Find where the given text appears and provide that cell's center as [X, Y] coordinate. 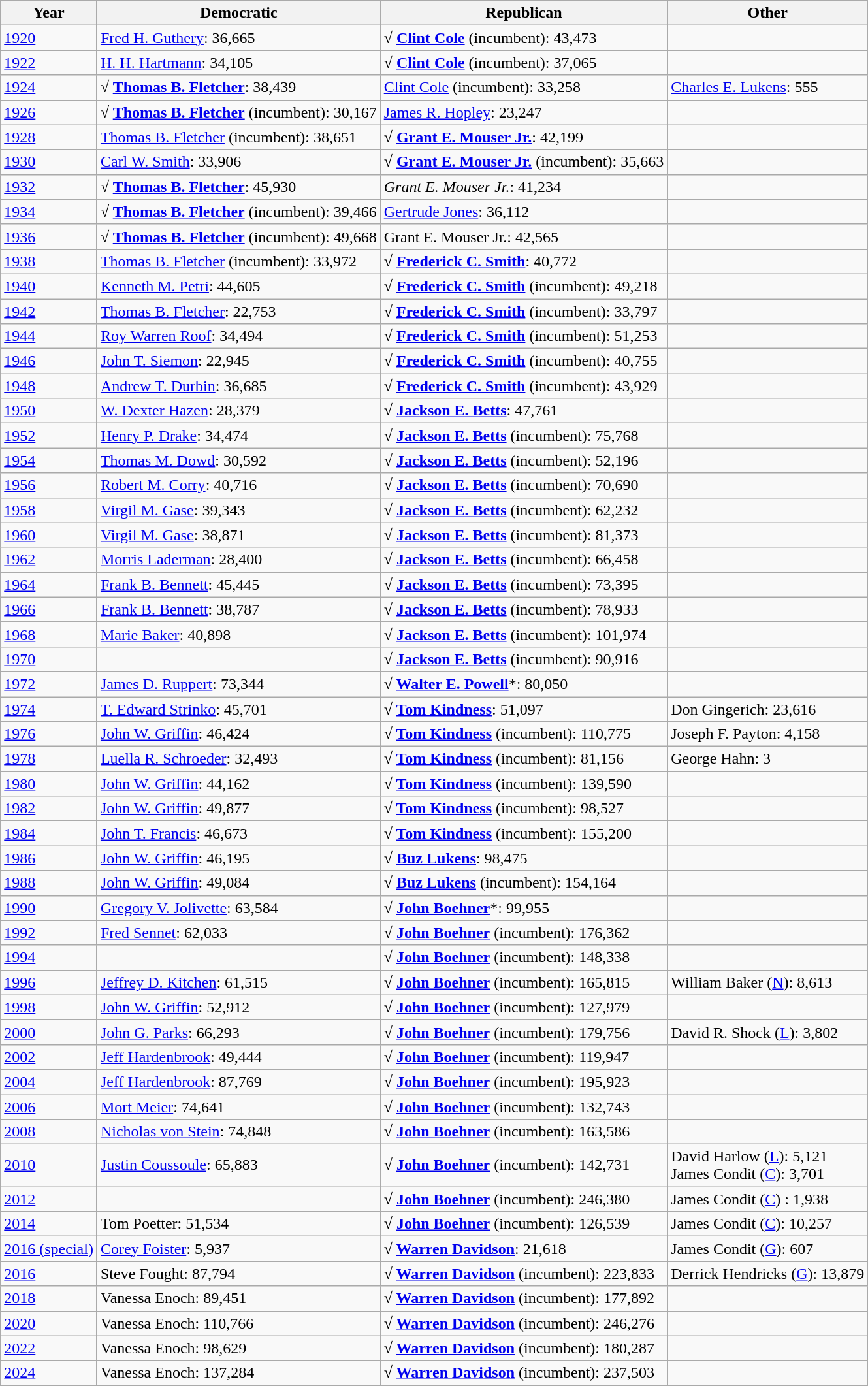
1948 [49, 386]
1976 [49, 734]
Grant E. Mouser Jr.: 42,565 [524, 236]
√ Frederick C. Smith (incumbent): 33,797 [524, 312]
√ Tom Kindness (incumbent): 110,775 [524, 734]
1942 [49, 312]
1970 [49, 659]
2020 [49, 1323]
2000 [49, 1032]
William Baker (N): 8,613 [768, 982]
√ Frederick C. Smith (incumbent): 43,929 [524, 386]
W. Dexter Hazen: 28,379 [238, 411]
Nicholas von Stein: 74,848 [238, 1132]
1928 [49, 137]
1922 [49, 63]
Roy Warren Roof: 34,494 [238, 336]
John G. Parks: 66,293 [238, 1032]
Vanessa Enoch: 110,766 [238, 1323]
1968 [49, 634]
Mort Meier: 74,641 [238, 1107]
Robert M. Corry: 40,716 [238, 485]
√ Jackson E. Betts (incumbent): 90,916 [524, 659]
John T. Francis: 46,673 [238, 833]
Fred H. Guthery: 36,665 [238, 38]
James Condit (G): 607 [768, 1249]
√ Jackson E. Betts (incumbent): 73,395 [524, 585]
√ John Boehner (incumbent): 127,979 [524, 1007]
1990 [49, 908]
√ Warren Davidson (incumbent): 223,833 [524, 1274]
√ Tom Kindness: 51,097 [524, 709]
2016 (special) [49, 1249]
√ Jackson E. Betts (incumbent): 52,196 [524, 460]
1982 [49, 809]
2002 [49, 1057]
Gertrude Jones: 36,112 [524, 212]
2004 [49, 1082]
John W. Griffin: 46,424 [238, 734]
Frank B. Bennett: 38,787 [238, 609]
John W. Griffin: 46,195 [238, 858]
Vanessa Enoch: 89,451 [238, 1298]
1994 [49, 958]
Frank B. Bennett: 45,445 [238, 585]
James Condit (C) : 1,938 [768, 1199]
√ Jackson E. Betts: 47,761 [524, 411]
John T. Siemon: 22,945 [238, 361]
George Hahn: 3 [768, 759]
1996 [49, 982]
1954 [49, 460]
2018 [49, 1298]
√ Tom Kindness (incumbent): 155,200 [524, 833]
1934 [49, 212]
√ John Boehner*: 99,955 [524, 908]
√ John Boehner (incumbent): 179,756 [524, 1032]
Marie Baker: 40,898 [238, 634]
Thomas B. Fletcher (incumbent): 38,651 [238, 137]
√ John Boehner (incumbent): 142,731 [524, 1165]
James D. Ruppert: 73,344 [238, 684]
√ Frederick C. Smith (incumbent): 49,218 [524, 286]
Kenneth M. Petri: 44,605 [238, 286]
√ Frederick C. Smith: 40,772 [524, 261]
Thomas B. Fletcher (incumbent): 33,972 [238, 261]
√ Warren Davidson (incumbent): 246,276 [524, 1323]
Vanessa Enoch: 137,284 [238, 1373]
√ Grant E. Mouser Jr.: 42,199 [524, 137]
1950 [49, 411]
Year [49, 13]
1962 [49, 560]
1964 [49, 585]
John W. Griffin: 44,162 [238, 784]
1926 [49, 112]
√ Thomas B. Fletcher: 38,439 [238, 88]
√ Thomas B. Fletcher (incumbent): 30,167 [238, 112]
1932 [49, 187]
1960 [49, 535]
Carl W. Smith: 33,906 [238, 162]
√ Jackson E. Betts (incumbent): 70,690 [524, 485]
1984 [49, 833]
Virgil M. Gase: 38,871 [238, 535]
√ Warren Davidson (incumbent): 237,503 [524, 1373]
2010 [49, 1165]
Democratic [238, 13]
√ John Boehner (incumbent): 165,815 [524, 982]
Morris Laderman: 28,400 [238, 560]
√ John Boehner (incumbent): 148,338 [524, 958]
James Condit (C): 10,257 [768, 1224]
Grant E. Mouser Jr.: 41,234 [524, 187]
√ John Boehner (incumbent): 176,362 [524, 933]
David R. Shock (L): 3,802 [768, 1032]
Don Gingerich: 23,616 [768, 709]
√ Frederick C. Smith (incumbent): 40,755 [524, 361]
√ Jackson E. Betts (incumbent): 62,232 [524, 510]
2008 [49, 1132]
Justin Coussoule: 65,883 [238, 1165]
1988 [49, 883]
Clint Cole (incumbent): 33,258 [524, 88]
2016 [49, 1274]
√ Jackson E. Betts (incumbent): 78,933 [524, 609]
T. Edward Strinko: 45,701 [238, 709]
Luella R. Schroeder: 32,493 [238, 759]
√ John Boehner (incumbent): 246,380 [524, 1199]
√ Thomas B. Fletcher: 45,930 [238, 187]
√ Clint Cole (incumbent): 37,065 [524, 63]
1940 [49, 286]
√ John Boehner (incumbent): 163,586 [524, 1132]
John W. Griffin: 49,084 [238, 883]
James R. Hopley: 23,247 [524, 112]
H. H. Hartmann: 34,105 [238, 63]
√ Tom Kindness (incumbent): 81,156 [524, 759]
√ Grant E. Mouser Jr. (incumbent): 35,663 [524, 162]
Republican [524, 13]
1924 [49, 88]
√ John Boehner (incumbent): 195,923 [524, 1082]
√ John Boehner (incumbent): 119,947 [524, 1057]
2014 [49, 1224]
Jeff Hardenbrook: 87,769 [238, 1082]
1946 [49, 361]
√ Warren Davidson (incumbent): 177,892 [524, 1298]
1966 [49, 609]
2006 [49, 1107]
1930 [49, 162]
2012 [49, 1199]
√ Warren Davidson: 21,618 [524, 1249]
√ Buz Lukens: 98,475 [524, 858]
Charles E. Lukens: 555 [768, 88]
Tom Poetter: 51,534 [238, 1224]
√ Jackson E. Betts (incumbent): 66,458 [524, 560]
Thomas B. Fletcher: 22,753 [238, 312]
√ Tom Kindness (incumbent): 98,527 [524, 809]
√ Walter E. Powell*: 80,050 [524, 684]
David Harlow (L): 5,121James Condit (C): 3,701 [768, 1165]
2024 [49, 1373]
1936 [49, 236]
Joseph F. Payton: 4,158 [768, 734]
√ Jackson E. Betts (incumbent): 81,373 [524, 535]
1952 [49, 436]
Henry P. Drake: 34,474 [238, 436]
√ John Boehner (incumbent): 126,539 [524, 1224]
Corey Foister: 5,937 [238, 1249]
Derrick Hendricks (G): 13,879 [768, 1274]
1944 [49, 336]
1958 [49, 510]
1974 [49, 709]
1938 [49, 261]
Gregory V. Jolivette: 63,584 [238, 908]
2022 [49, 1348]
√ Jackson E. Betts (incumbent): 75,768 [524, 436]
1920 [49, 38]
Other [768, 13]
Fred Sennet: 62,033 [238, 933]
Andrew T. Durbin: 36,685 [238, 386]
Jeff Hardenbrook: 49,444 [238, 1057]
√ Frederick C. Smith (incumbent): 51,253 [524, 336]
√ John Boehner (incumbent): 132,743 [524, 1107]
John W. Griffin: 49,877 [238, 809]
1992 [49, 933]
John W. Griffin: 52,912 [238, 1007]
√ Thomas B. Fletcher (incumbent): 49,668 [238, 236]
√ Tom Kindness (incumbent): 139,590 [524, 784]
Steve Fought: 87,794 [238, 1274]
√ Clint Cole (incumbent): 43,473 [524, 38]
Virgil M. Gase: 39,343 [238, 510]
Vanessa Enoch: 98,629 [238, 1348]
1986 [49, 858]
Thomas M. Dowd: 30,592 [238, 460]
1998 [49, 1007]
1956 [49, 485]
Jeffrey D. Kitchen: 61,515 [238, 982]
√ Buz Lukens (incumbent): 154,164 [524, 883]
1972 [49, 684]
√ Warren Davidson (incumbent): 180,287 [524, 1348]
1978 [49, 759]
1980 [49, 784]
√ Thomas B. Fletcher (incumbent): 39,466 [238, 212]
√ Jackson E. Betts (incumbent): 101,974 [524, 634]
